From the cell containing the given text, extract its center point as (X, Y) coordinate. 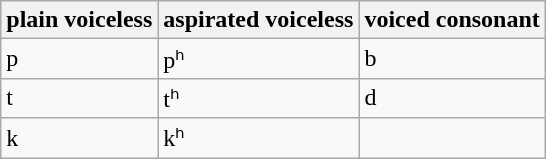
p (80, 59)
k (80, 138)
d (452, 98)
pʰ (258, 59)
aspirated voiceless (258, 20)
b (452, 59)
t (80, 98)
plain voiceless (80, 20)
kʰ (258, 138)
tʰ (258, 98)
voiced consonant (452, 20)
